Provide the [X, Y] coordinate of the cell's center where the given text is located.  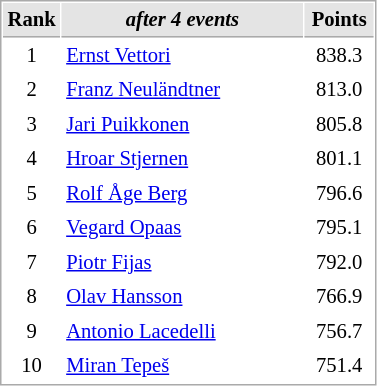
Rank [32, 20]
Jari Puikkonen [183, 124]
813.0 [340, 90]
795.1 [340, 228]
3 [32, 124]
after 4 events [183, 20]
796.6 [340, 194]
766.9 [340, 296]
5 [32, 194]
1 [32, 56]
Ernst Vettori [183, 56]
805.8 [340, 124]
Rolf Åge Berg [183, 194]
4 [32, 158]
Piotr Fijas [183, 262]
6 [32, 228]
10 [32, 366]
801.1 [340, 158]
Antonio Lacedelli [183, 332]
838.3 [340, 56]
8 [32, 296]
Olav Hansson [183, 296]
7 [32, 262]
792.0 [340, 262]
9 [32, 332]
751.4 [340, 366]
Points [340, 20]
Miran Tepeš [183, 366]
Franz Neuländtner [183, 90]
2 [32, 90]
756.7 [340, 332]
Hroar Stjernen [183, 158]
Vegard Opaas [183, 228]
